Identify which cell holds the provided text, then report its (x, y) central coordinate. 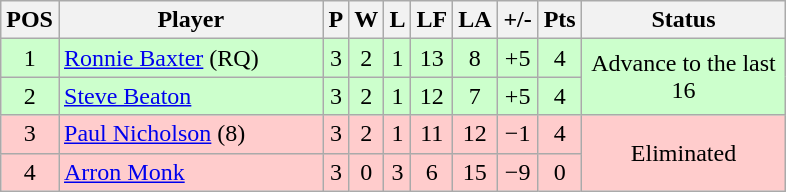
−9 (518, 172)
P (336, 20)
W (366, 20)
Eliminated (684, 153)
15 (475, 172)
−1 (518, 134)
11 (432, 134)
LA (475, 20)
Steve Beaton (190, 96)
L (398, 20)
+/- (518, 20)
Advance to the last 16 (684, 77)
13 (432, 58)
Arron Monk (190, 172)
Player (190, 20)
Status (684, 20)
Ronnie Baxter (RQ) (190, 58)
8 (475, 58)
Pts (560, 20)
LF (432, 20)
POS (30, 20)
6 (432, 172)
7 (475, 96)
Paul Nicholson (8) (190, 134)
